Locate the cell with the specified text and output its [x, y] center coordinate. 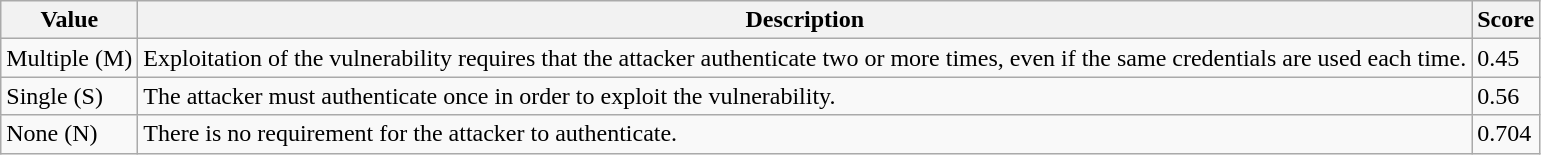
There is no requirement for the attacker to authenticate. [805, 134]
0.45 [1506, 58]
None (N) [70, 134]
The attacker must authenticate once in order to exploit the vulnerability. [805, 96]
Multiple (M) [70, 58]
Score [1506, 20]
Single (S) [70, 96]
Value [70, 20]
0.704 [1506, 134]
Description [805, 20]
0.56 [1506, 96]
Exploitation of the vulnerability requires that the attacker authenticate two or more times, even if the same credentials are used each time. [805, 58]
